Search for the cell housing the specified text and yield its [X, Y] center coordinate. 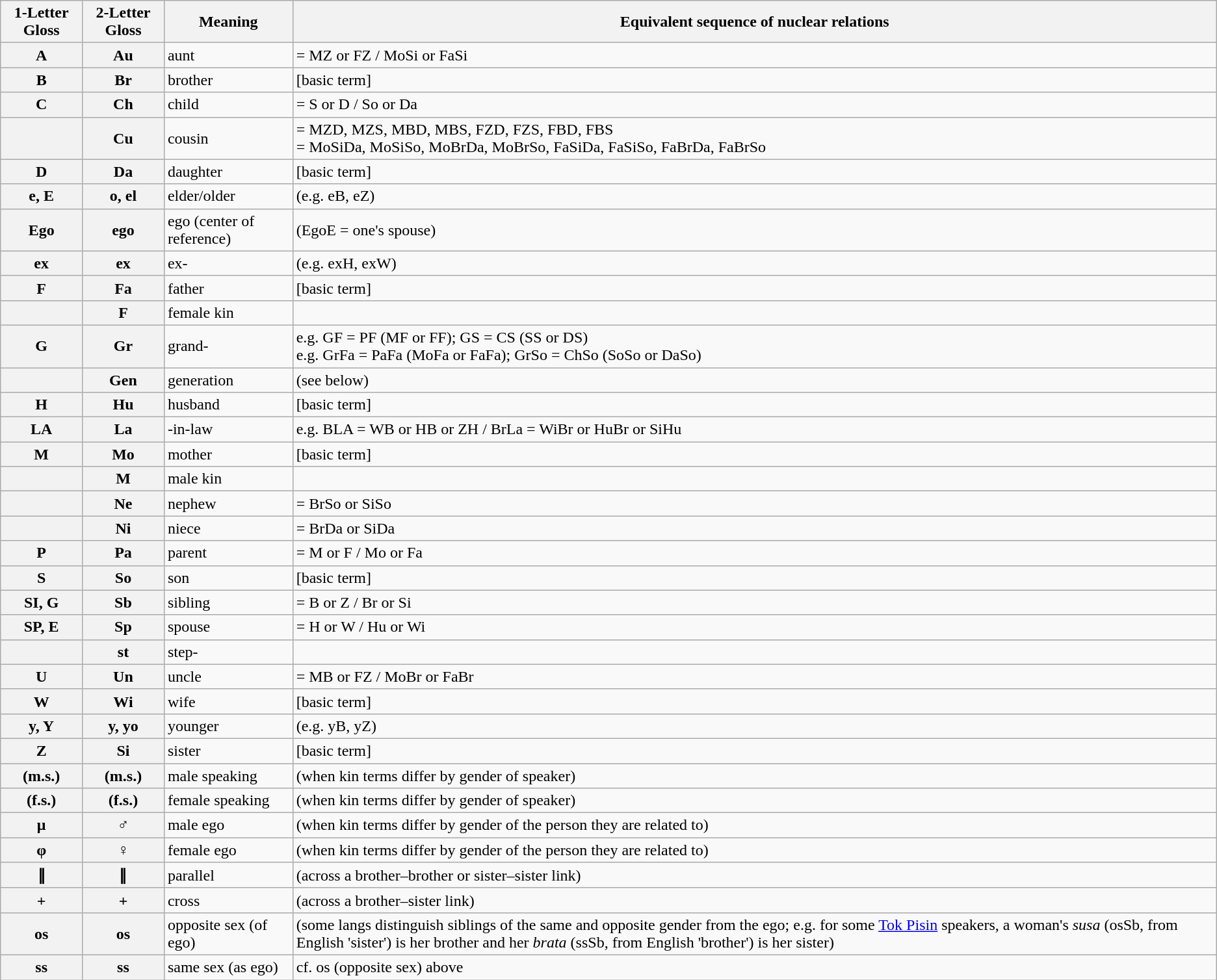
= M or F / Mo or Fa [754, 553]
La [124, 430]
H [42, 405]
Z [42, 751]
Ch [124, 105]
y, Y [42, 726]
Un [124, 677]
female ego [228, 850]
son [228, 578]
Mo [124, 454]
SP, E [42, 627]
opposite sex (of ego) [228, 933]
cousin [228, 138]
-in-law [228, 430]
Wi [124, 701]
st [124, 652]
1-Letter Gloss [42, 22]
male speaking [228, 775]
male kin [228, 479]
same sex (as ego) [228, 967]
♂ [124, 825]
Equivalent sequence of nuclear relations [754, 22]
Fa [124, 288]
Da [124, 172]
D [42, 172]
G [42, 346]
step- [228, 652]
parent [228, 553]
mother [228, 454]
Sp [124, 627]
y, yo [124, 726]
o, el [124, 196]
W [42, 701]
cross [228, 900]
(see below) [754, 380]
spouse [228, 627]
= MZ or FZ / MoSi or FaSi [754, 55]
♀ [124, 850]
(e.g. yB, yZ) [754, 726]
Meaning [228, 22]
S [42, 578]
generation [228, 380]
= BrDa or SiDa [754, 528]
Cu [124, 138]
daughter [228, 172]
= MZD, MZS, MBD, MBS, FZD, FZS, FBD, FBS = MoSiDa, MoSiSo, MoBrDa, MoBrSo, FaSiDa, FaSiSo, FaBrDa, FaBrSo [754, 138]
Sb [124, 602]
= S or D / So or Da [754, 105]
= MB or FZ / MoBr or FaBr [754, 677]
ego (center of reference) [228, 230]
parallel [228, 875]
father [228, 288]
Si [124, 751]
Ego [42, 230]
B [42, 80]
= B or Z / Br or Si [754, 602]
e.g. GF = PF (MF or FF); GS = CS (SS or DS) e.g. GrFa = PaFa (MoFa or FaFa); GrSo = ChSo (SoSo or DaSo) [754, 346]
P [42, 553]
uncle [228, 677]
aunt [228, 55]
So [124, 578]
= BrSo or SiSo [754, 504]
e, E [42, 196]
husband [228, 405]
(across a brother–brother or sister–sister link) [754, 875]
female kin [228, 313]
grand- [228, 346]
sister [228, 751]
e.g. BLA = WB or HB or ZH / BrLa = WiBr or HuBr or SiHu [754, 430]
ego [124, 230]
μ [42, 825]
Br [124, 80]
Ne [124, 504]
LA [42, 430]
A [42, 55]
niece [228, 528]
(EgoE = one's spouse) [754, 230]
Gr [124, 346]
SI, G [42, 602]
cf. os (opposite sex) above [754, 967]
younger [228, 726]
(e.g. eB, eZ) [754, 196]
Gen [124, 380]
Au [124, 55]
elder/older [228, 196]
male ego [228, 825]
wife [228, 701]
Pa [124, 553]
(across a brother–sister link) [754, 900]
C [42, 105]
child [228, 105]
ex- [228, 263]
sibling [228, 602]
female speaking [228, 801]
= H or W / Hu or Wi [754, 627]
2-Letter Gloss [124, 22]
nephew [228, 504]
φ [42, 850]
(e.g. exH, exW) [754, 263]
Hu [124, 405]
Ni [124, 528]
U [42, 677]
brother [228, 80]
